Find where the given text appears and provide that cell's center as (X, Y) coordinate. 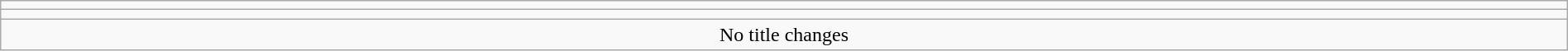
No title changes (784, 35)
